Detect which cell encompasses the target text, then output its [X, Y] center coordinate. 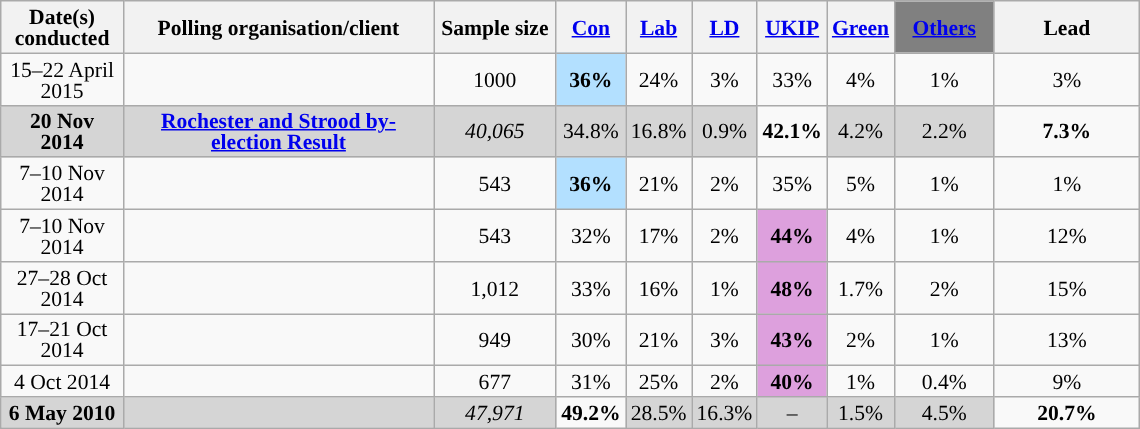
UKIP [792, 27]
9% [1066, 382]
4.5% [944, 412]
24% [659, 79]
Others [944, 27]
Con [590, 27]
44% [792, 236]
15% [1066, 288]
47,971 [496, 412]
32% [590, 236]
Lead [1066, 27]
49.2% [590, 412]
– [792, 412]
Green [860, 27]
LD [725, 27]
25% [659, 382]
48% [792, 288]
20 Nov 2014 [62, 131]
0.4% [944, 382]
Rochester and Strood by-election Result [278, 131]
5% [860, 184]
12% [1066, 236]
Polling organisation/client [278, 27]
677 [496, 382]
4 Oct 2014 [62, 382]
16.8% [659, 131]
34.8% [590, 131]
30% [590, 340]
28.5% [659, 412]
1,012 [496, 288]
17–21 Oct 2014 [62, 340]
40% [792, 382]
42.1% [792, 131]
0.9% [725, 131]
949 [496, 340]
1.5% [860, 412]
Sample size [496, 27]
16.3% [725, 412]
20.7% [1066, 412]
31% [590, 382]
15–22 April 2015 [62, 79]
40,065 [496, 131]
6 May 2010 [62, 412]
Lab [659, 27]
35% [792, 184]
16% [659, 288]
7.3% [1066, 131]
27–28 Oct 2014 [62, 288]
1.7% [860, 288]
13% [1066, 340]
43% [792, 340]
Date(s)conducted [62, 27]
1000 [496, 79]
2.2% [944, 131]
17% [659, 236]
4.2% [860, 131]
